Search for the cell housing the specified text and yield its [X, Y] center coordinate. 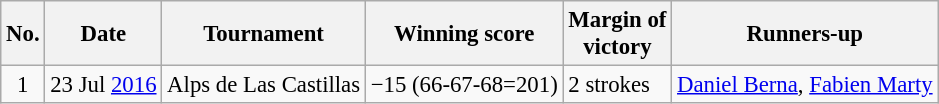
Date [104, 34]
Tournament [264, 34]
Winning score [464, 34]
1 [23, 85]
No. [23, 34]
Margin ofvictory [618, 34]
23 Jul 2016 [104, 85]
Runners-up [805, 34]
Daniel Berna, Fabien Marty [805, 85]
2 strokes [618, 85]
−15 (66-67-68=201) [464, 85]
Alps de Las Castillas [264, 85]
